For the text-containing cell, return its midpoint in (X, Y) coordinate format. 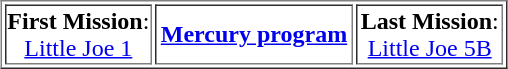
First Mission:Little Joe 1 (78, 34)
Last Mission:Little Joe 5B (430, 34)
Mercury program (254, 34)
